Output the [X, Y] coordinate of the center of the cell containing the given text.  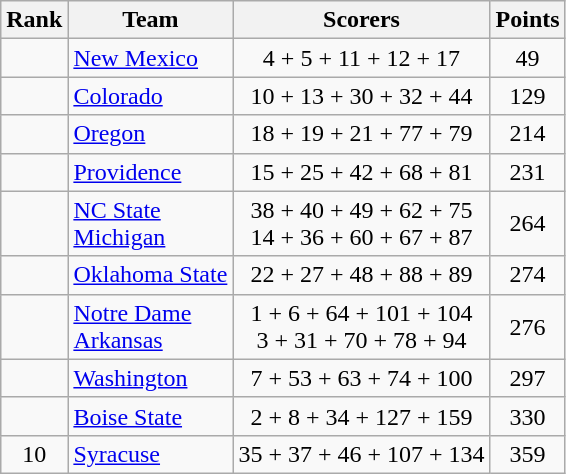
Notre DameArkansas [150, 326]
Syracuse [150, 454]
2 + 8 + 34 + 127 + 159 [362, 416]
264 [528, 224]
35 + 37 + 46 + 107 + 134 [362, 454]
Oklahoma State [150, 275]
10 [34, 454]
7 + 53 + 63 + 74 + 100 [362, 378]
49 [528, 58]
Boise State [150, 416]
38 + 40 + 49 + 62 + 7514 + 36 + 60 + 67 + 87 [362, 224]
297 [528, 378]
Washington [150, 378]
22 + 27 + 48 + 88 + 89 [362, 275]
276 [528, 326]
15 + 25 + 42 + 68 + 81 [362, 172]
214 [528, 134]
Scorers [362, 20]
Colorado [150, 96]
1 + 6 + 64 + 101 + 1043 + 31 + 70 + 78 + 94 [362, 326]
Team [150, 20]
330 [528, 416]
274 [528, 275]
231 [528, 172]
18 + 19 + 21 + 77 + 79 [362, 134]
New Mexico [150, 58]
359 [528, 454]
Oregon [150, 134]
NC StateMichigan [150, 224]
129 [528, 96]
4 + 5 + 11 + 12 + 17 [362, 58]
Rank [34, 20]
Points [528, 20]
Providence [150, 172]
10 + 13 + 30 + 32 + 44 [362, 96]
